Output the [X, Y] coordinate of the center of the cell containing the given text.  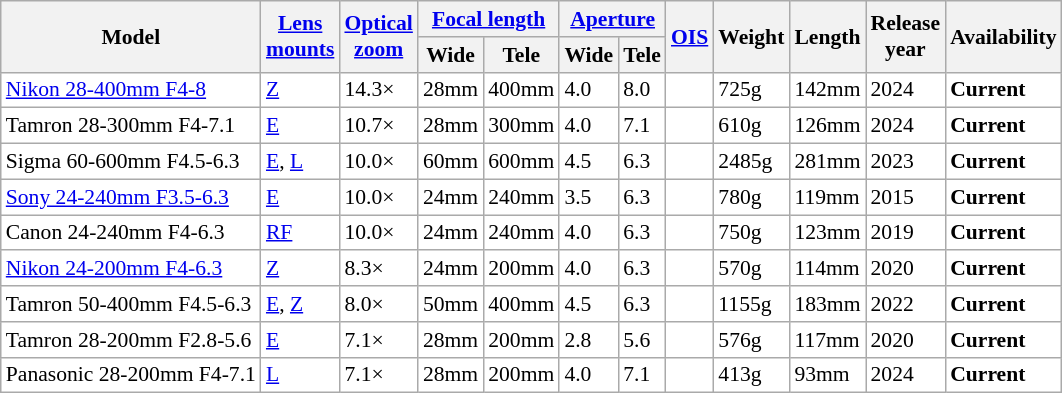
413g [751, 375]
RF [300, 233]
Lensmounts [300, 36]
123mm [827, 233]
Panasonic 28-200mm F4-7.1 [131, 375]
Availability [1003, 36]
8.0 [642, 90]
10.7× [378, 126]
750g [751, 233]
Weight [751, 36]
600mm [521, 162]
142mm [827, 90]
2485g [751, 162]
183mm [827, 304]
93mm [827, 375]
OIS [690, 36]
Opticalzoom [378, 36]
Length [827, 36]
Model [131, 36]
570g [751, 269]
8.3× [378, 269]
119mm [827, 197]
Tamron 50-400mm F4.5-6.3 [131, 304]
2019 [906, 233]
126mm [827, 126]
Aperture [612, 19]
Canon 24-240mm F4-6.3 [131, 233]
2023 [906, 162]
1155g [751, 304]
725g [751, 90]
2015 [906, 197]
60mm [450, 162]
2022 [906, 304]
8.0× [378, 304]
610g [751, 126]
Releaseyear [906, 36]
300mm [521, 126]
Tamron 28-300mm F4-7.1 [131, 126]
Focal length [488, 19]
E, L [300, 162]
281mm [827, 162]
L [300, 375]
14.3× [378, 90]
Nikon 28-400mm F4-8 [131, 90]
Sigma 60-600mm F4.5-6.3 [131, 162]
117mm [827, 340]
Nikon 24-200mm F4-6.3 [131, 269]
2.8 [588, 340]
Tamron 28-200mm F2.8-5.6 [131, 340]
50mm [450, 304]
114mm [827, 269]
780g [751, 197]
5.6 [642, 340]
E, Z [300, 304]
Sony 24-240mm F3.5-6.3 [131, 197]
3.5 [588, 197]
576g [751, 340]
